Pinpoint the cell where the given text exists, returning its (x, y) midpoint coordinate. 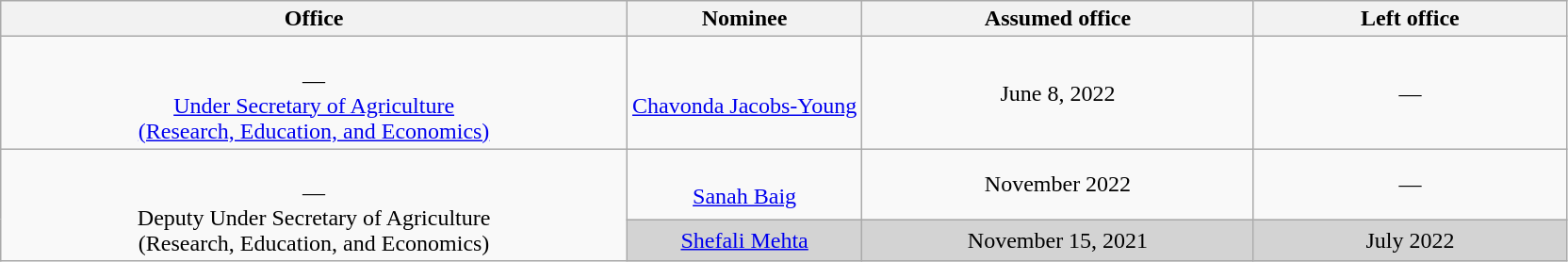
—Deputy Under Secretary of Agriculture(Research, Education, and Economics) (315, 205)
November 2022 (1057, 185)
—Under Secretary of Agriculture(Research, Education, and Economics) (315, 92)
Sanah Baig (744, 185)
Left office (1410, 19)
June 8, 2022 (1057, 92)
Chavonda Jacobs-Young (744, 92)
Nominee (744, 19)
November 15, 2021 (1057, 240)
Shefali Mehta (744, 240)
July 2022 (1410, 240)
Office (315, 19)
Assumed office (1057, 19)
